Capture the cell that displays the provided text and extract its (x, y) central coordinate. 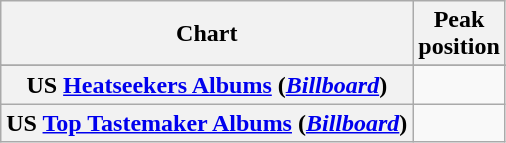
US Heatseekers Albums (Billboard) (207, 85)
Peakposition (459, 34)
US Top Tastemaker Albums (Billboard) (207, 123)
Chart (207, 34)
